Extract the (x, y) coordinate from the center of the cell holding the provided text.  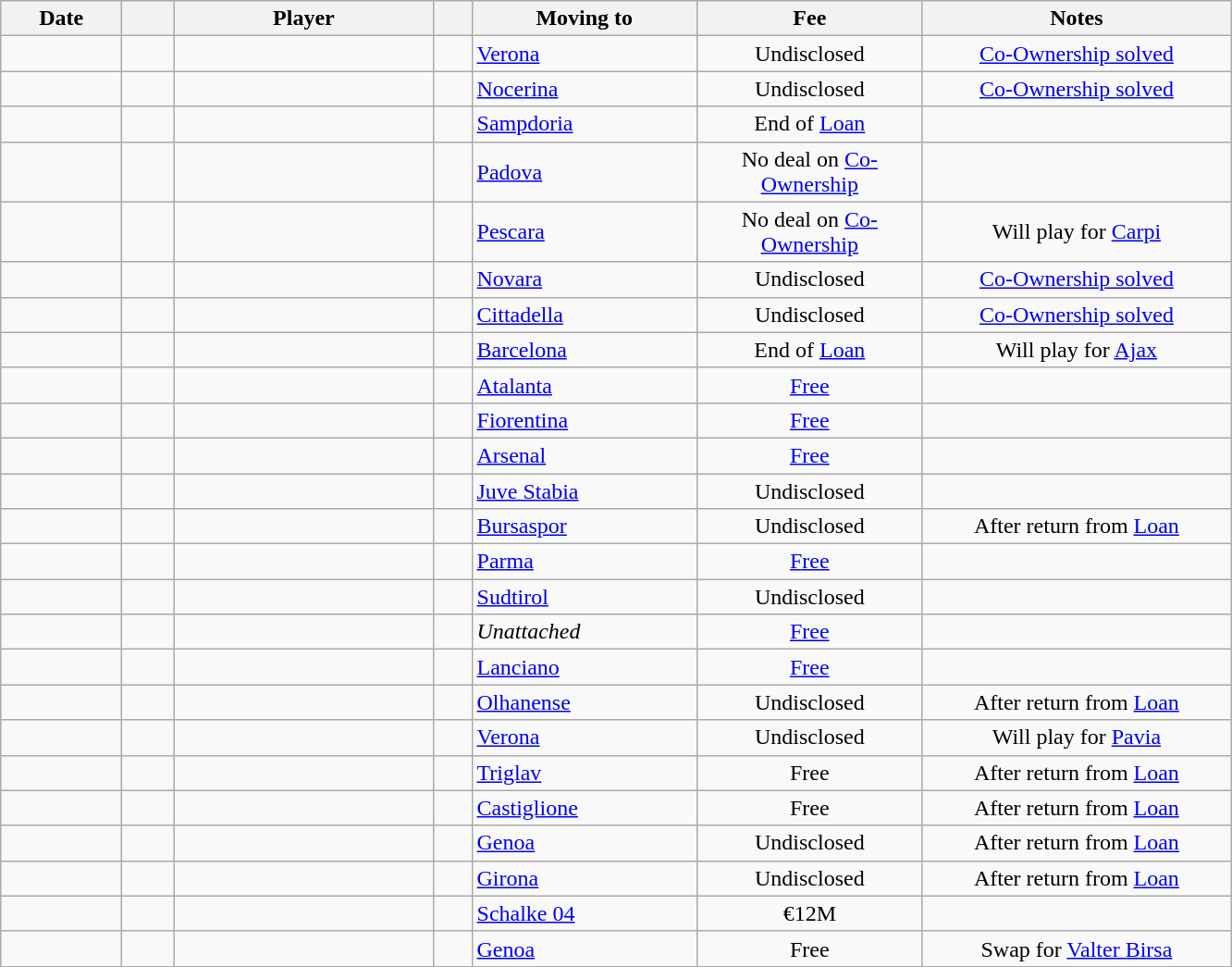
€12M (810, 913)
Unattached (585, 632)
Fiorentina (585, 420)
Novara (585, 279)
Lanciano (585, 667)
Pescara (585, 231)
Sudtirol (585, 597)
Padova (585, 172)
Triglav (585, 773)
Swap for Valter Birsa (1077, 948)
Parma (585, 562)
Juve Stabia (585, 491)
Girona (585, 878)
Sampdoria (585, 124)
Arsenal (585, 455)
Will play for Ajax (1077, 350)
Date (61, 19)
Cittadella (585, 315)
Will play for Carpi (1077, 231)
Nocerina (585, 89)
Player (303, 19)
Notes (1077, 19)
Moving to (585, 19)
Will play for Pavia (1077, 738)
Fee (810, 19)
Bursaspor (585, 527)
Atalanta (585, 385)
Schalke 04 (585, 913)
Olhanense (585, 702)
Castiglione (585, 808)
Barcelona (585, 350)
